Return [X, Y] of the center of cell containing provided text 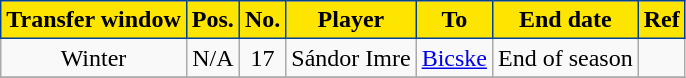
No. [262, 20]
Pos. [212, 20]
End date [565, 20]
To [454, 20]
End of season [565, 58]
Winter [94, 58]
N/A [212, 58]
Bicske [454, 58]
Sándor Imre [351, 58]
Player [351, 20]
Transfer window [94, 20]
17 [262, 58]
Ref [662, 20]
